Provide the [x, y] coordinate of the cell's center where the given text is located.  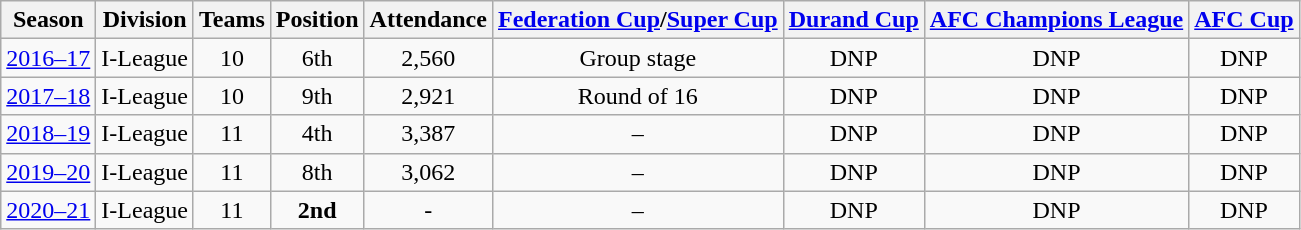
6th [317, 58]
3,062 [428, 172]
Teams [232, 20]
2016–17 [48, 58]
4th [317, 134]
2,560 [428, 58]
Round of 16 [638, 96]
8th [317, 172]
3,387 [428, 134]
Position [317, 20]
2018–19 [48, 134]
2nd [317, 210]
Group stage [638, 58]
Season [48, 20]
AFC Champions League [1056, 20]
9th [317, 96]
AFC Cup [1244, 20]
2019–20 [48, 172]
2017–18 [48, 96]
Durand Cup [854, 20]
2020–21 [48, 210]
Division [145, 20]
2,921 [428, 96]
Attendance [428, 20]
Federation Cup/Super Cup [638, 20]
- [428, 210]
